Find where the given text appears and provide that cell's center as (X, Y) coordinate. 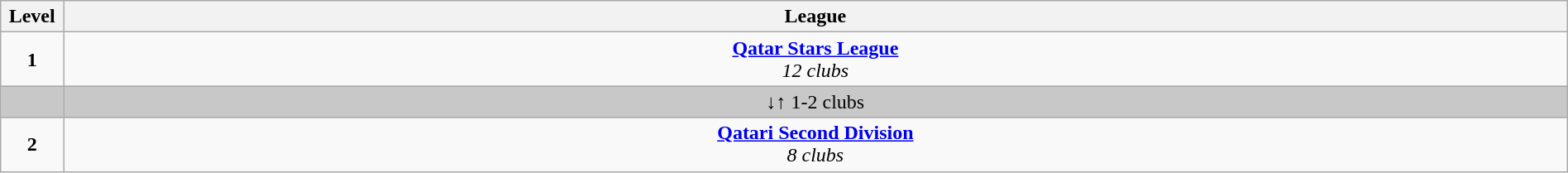
2 (32, 144)
Qatar Stars League 12 clubs (815, 60)
Level (32, 17)
1 (32, 60)
Qatari Second Division 8 clubs (815, 144)
↓↑ 1-2 clubs (815, 102)
League (815, 17)
